Return the (x, y) coordinate for the center point of the cell that contains the specified text.  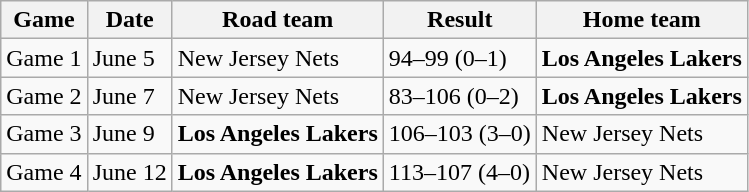
Result (460, 20)
Home team (642, 20)
June 7 (130, 96)
June 5 (130, 58)
Game 4 (44, 172)
83–106 (0–2) (460, 96)
Game 1 (44, 58)
Date (130, 20)
June 9 (130, 134)
Game (44, 20)
Game 3 (44, 134)
94–99 (0–1) (460, 58)
June 12 (130, 172)
113–107 (4–0) (460, 172)
Road team (278, 20)
Game 2 (44, 96)
106–103 (3–0) (460, 134)
